Locate the cell with the specified text and output its (X, Y) center coordinate. 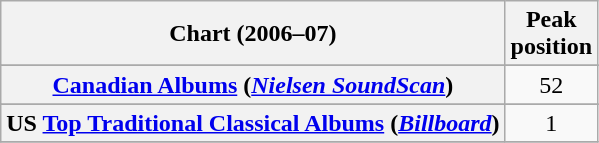
Peakposition (551, 34)
Chart (2006–07) (253, 34)
US Top Traditional Classical Albums (Billboard) (253, 123)
Canadian Albums (Nielsen SoundScan) (253, 85)
52 (551, 85)
1 (551, 123)
